Extract the [x, y] coordinate from the center of the cell holding the provided text.  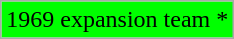
1969 expansion team * [118, 20]
